Locate the cell with the specified text and output its [x, y] center coordinate. 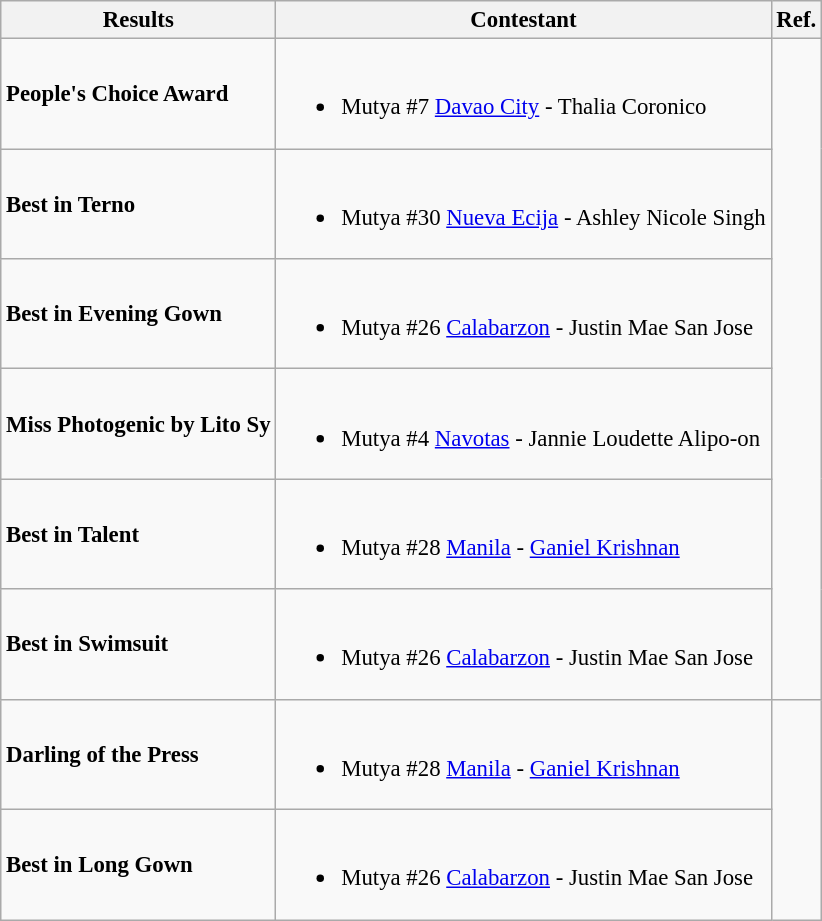
Darling of the Press [138, 754]
Contestant [524, 20]
Best in Talent [138, 534]
People's Choice Award [138, 94]
Best in Long Gown [138, 865]
Mutya #4 Navotas - Jannie Loudette Alipo-on [524, 424]
Results [138, 20]
Best in Swimsuit [138, 644]
Ref. [796, 20]
Mutya #30 Nueva Ecija - Ashley Nicole Singh [524, 204]
Best in Terno [138, 204]
Mutya #7 Davao City - Thalia Coronico [524, 94]
Best in Evening Gown [138, 314]
Miss Photogenic by Lito Sy [138, 424]
